Detect which cell encompasses the target text, then output its (x, y) center coordinate. 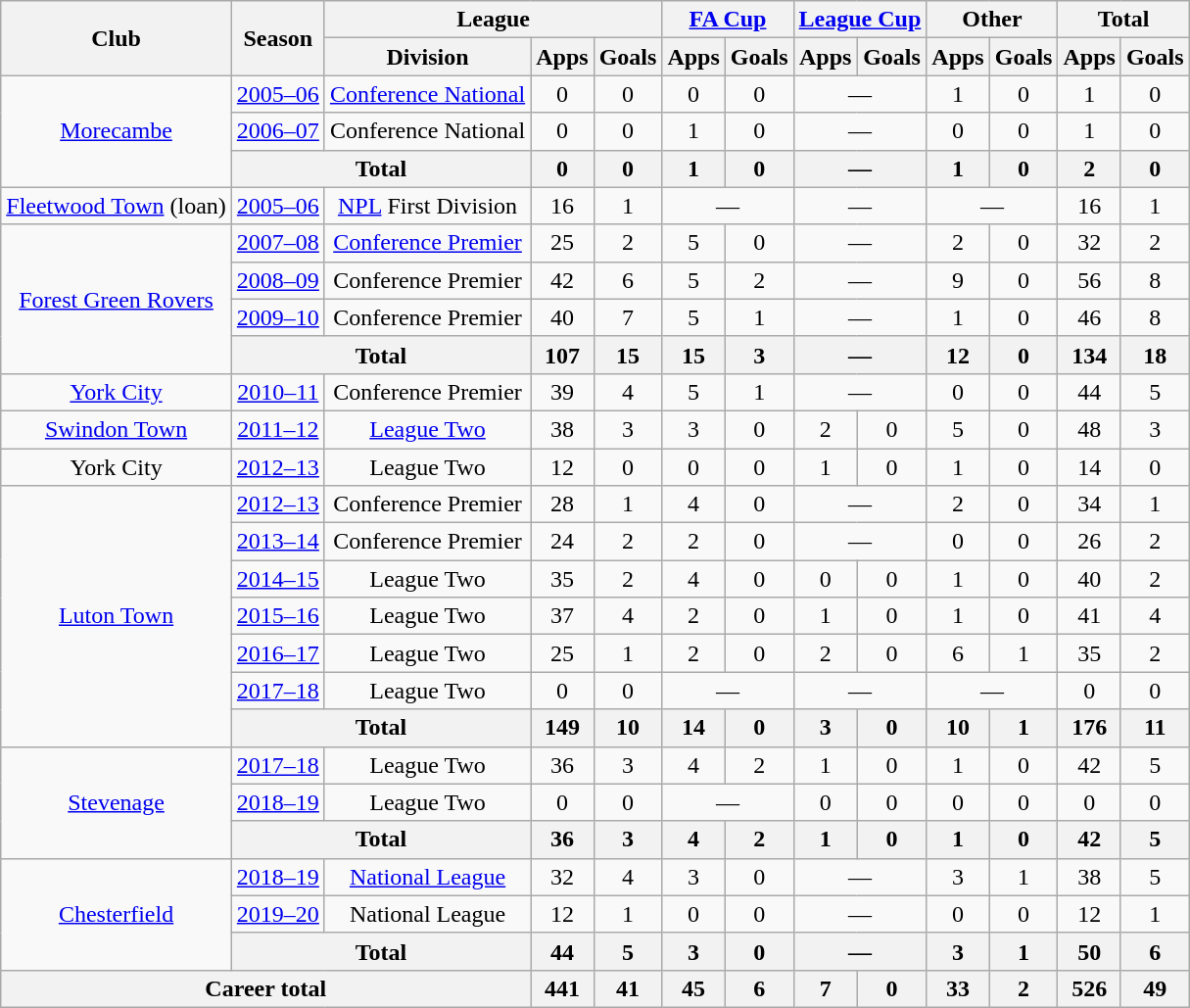
2016–17 (278, 653)
11 (1155, 728)
2014–15 (278, 579)
441 (562, 988)
NPL First Division (427, 206)
18 (1155, 355)
Club (117, 38)
33 (958, 988)
37 (562, 616)
FA Cup (728, 20)
League Cup (860, 20)
Other (992, 20)
Chesterfield (117, 914)
56 (1089, 280)
Division (427, 57)
24 (562, 542)
Fleetwood Town (loan) (117, 206)
2013–14 (278, 542)
Forest Green Rovers (117, 299)
526 (1089, 988)
League (493, 20)
Swindon Town (117, 429)
39 (562, 392)
46 (1089, 317)
26 (1089, 542)
2015–16 (278, 616)
34 (1089, 504)
Season (278, 38)
176 (1089, 728)
2009–10 (278, 317)
107 (562, 355)
2007–08 (278, 243)
2019–20 (278, 914)
2011–12 (278, 429)
Morecambe (117, 131)
2006–07 (278, 131)
Career total (266, 988)
2010–11 (278, 392)
2008–09 (278, 280)
Stevenage (117, 802)
Luton Town (117, 616)
28 (562, 504)
134 (1089, 355)
49 (1155, 988)
149 (562, 728)
48 (1089, 429)
9 (958, 280)
50 (1089, 951)
45 (693, 988)
